Identify which cell holds the provided text, then report its (x, y) central coordinate. 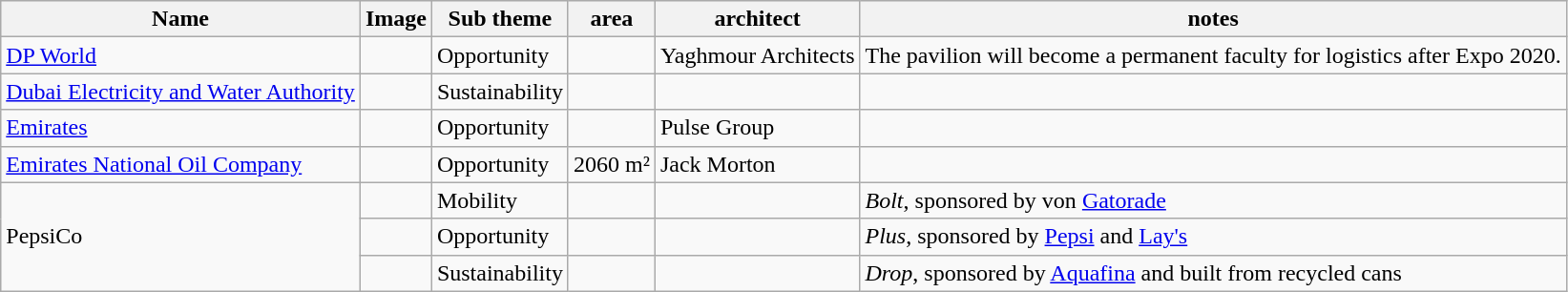
Mobility (500, 200)
Pulse Group (758, 128)
Emirates (181, 128)
Dubai Electricity and Water Authority (181, 92)
2060 m² (611, 164)
Image (395, 19)
Name (181, 19)
Yaghmour Architects (758, 55)
architect (758, 19)
PepsiCo (181, 237)
The pavilion will become a permanent faculty for logistics after Expo 2020. (1213, 55)
notes (1213, 19)
area (611, 19)
Drop, sponsored by Aquafina and built from recycled cans (1213, 273)
Plus, sponsored by Pepsi and Lay's (1213, 237)
Bolt, sponsored by von Gatorade (1213, 200)
DP World (181, 55)
Jack Morton (758, 164)
Emirates National Oil Company (181, 164)
Sub theme (500, 19)
